Output the [x, y] coordinate of the center of the cell containing the given text.  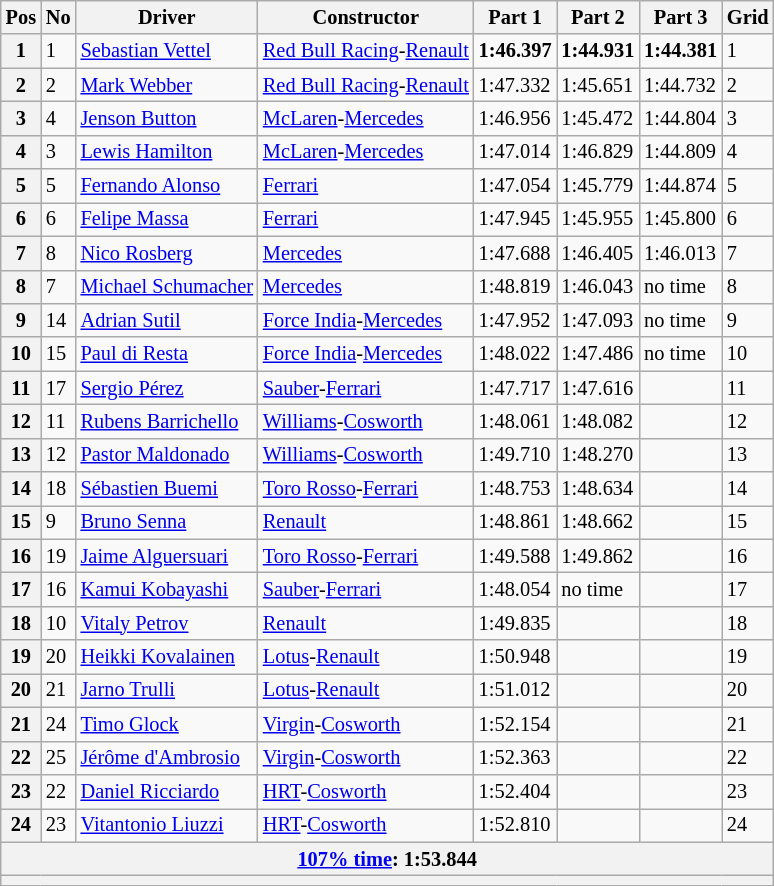
1:47.486 [598, 354]
1:45.651 [598, 85]
1:46.043 [598, 287]
1:47.717 [516, 388]
1:44.804 [680, 118]
1:44.809 [680, 152]
Pos [21, 17]
No [58, 17]
Nico Rosberg [167, 253]
1:49.835 [516, 623]
Lewis Hamilton [167, 152]
25 [58, 758]
Driver [167, 17]
Jaime Alguersuari [167, 556]
1:47.945 [516, 219]
1:46.013 [680, 253]
1:48.022 [516, 354]
Jérôme d'Ambrosio [167, 758]
Vitantonio Liuzzi [167, 825]
1:47.014 [516, 152]
1:48.061 [516, 421]
1:49.588 [516, 556]
1:47.332 [516, 85]
1:44.381 [680, 51]
1:47.054 [516, 186]
1:46.397 [516, 51]
1:51.012 [516, 690]
1:44.732 [680, 85]
1:48.662 [598, 522]
1:44.931 [598, 51]
1:48.634 [598, 489]
Mark Webber [167, 85]
Bruno Senna [167, 522]
1:45.955 [598, 219]
Felipe Massa [167, 219]
Part 2 [598, 17]
Jenson Button [167, 118]
1:48.861 [516, 522]
Heikki Kovalainen [167, 657]
1:48.054 [516, 589]
1:47.688 [516, 253]
1:44.874 [680, 186]
1:45.472 [598, 118]
1:52.363 [516, 758]
Constructor [366, 17]
1:48.753 [516, 489]
1:46.956 [516, 118]
Sergio Pérez [167, 388]
Part 1 [516, 17]
1:49.862 [598, 556]
1:52.810 [516, 825]
Daniel Ricciardo [167, 791]
Rubens Barrichello [167, 421]
Paul di Resta [167, 354]
Pastor Maldonado [167, 455]
Timo Glock [167, 724]
Fernando Alonso [167, 186]
1:48.270 [598, 455]
1:52.154 [516, 724]
1:47.952 [516, 320]
Sébastien Buemi [167, 489]
1:47.616 [598, 388]
Kamui Kobayashi [167, 589]
1:50.948 [516, 657]
107% time: 1:53.844 [388, 859]
Part 3 [680, 17]
Vitaly Petrov [167, 623]
Adrian Sutil [167, 320]
Jarno Trulli [167, 690]
Sebastian Vettel [167, 51]
1:48.082 [598, 421]
1:45.779 [598, 186]
1:52.404 [516, 791]
1:48.819 [516, 287]
1:46.829 [598, 152]
1:49.710 [516, 455]
Michael Schumacher [167, 287]
Grid [748, 17]
1:46.405 [598, 253]
1:47.093 [598, 320]
1:45.800 [680, 219]
